Detect which cell encompasses the target text, then output its (X, Y) center coordinate. 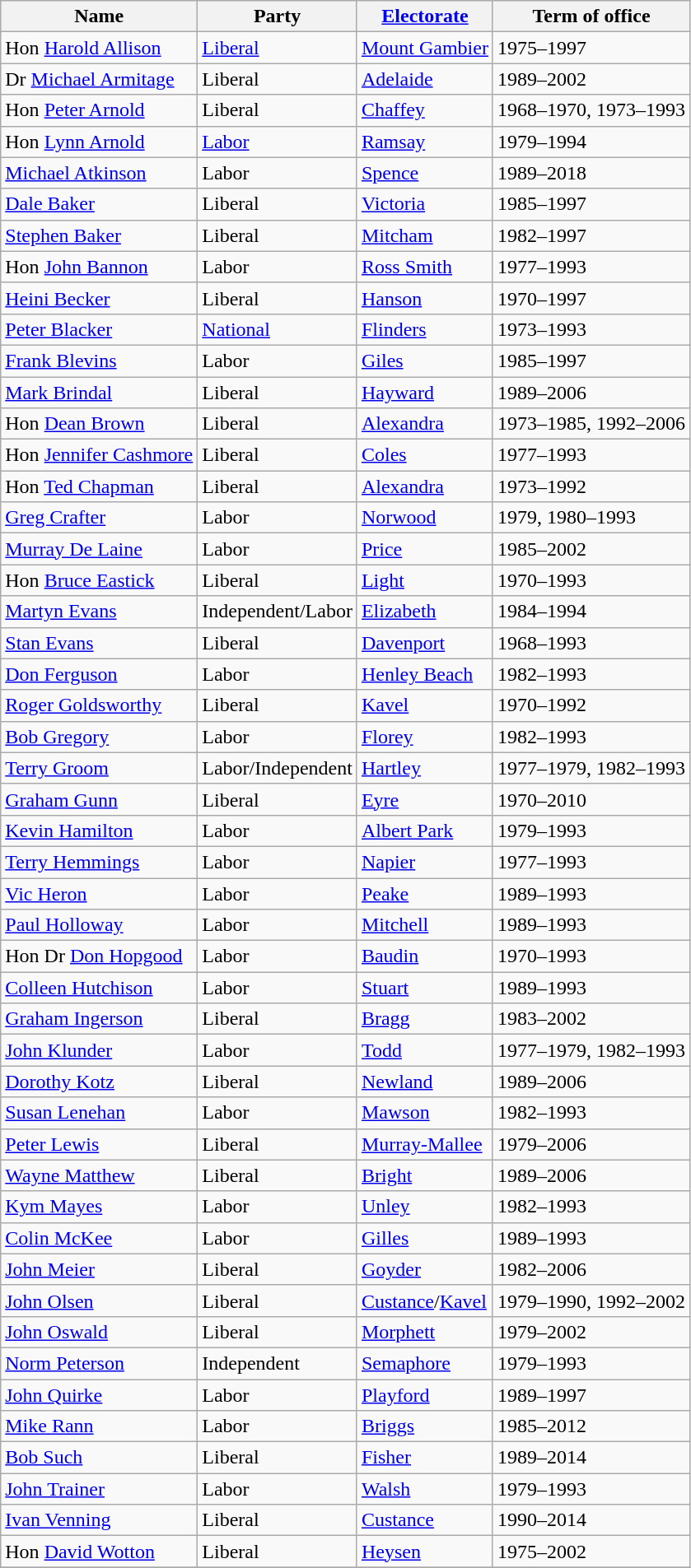
Peter Blacker (99, 329)
1982–1997 (591, 235)
Mark Brindal (99, 393)
John Quirke (99, 1395)
Hartley (425, 768)
Light (425, 580)
1975–1997 (591, 48)
Spence (425, 173)
1970–2010 (591, 799)
Name (99, 16)
Stephen Baker (99, 235)
Ramsay (425, 142)
Hon Bruce Eastick (99, 580)
Peake (425, 893)
Heysen (425, 1552)
Coles (425, 455)
Custance/Kavel (425, 1300)
Labor/Independent (278, 768)
1984–1994 (591, 612)
Semaphore (425, 1363)
1973–1985, 1992–2006 (591, 424)
1990–2014 (591, 1520)
1979, 1980–1993 (591, 518)
Graham Gunn (99, 799)
1989–2018 (591, 173)
Hon Harold Allison (99, 48)
Bragg (425, 1019)
Playford (425, 1395)
1973–1993 (591, 329)
Mount Gambier (425, 48)
Independent (278, 1363)
Independent/Labor (278, 612)
Kevin Hamilton (99, 831)
Hanson (425, 298)
Wayne Matthew (99, 1175)
Elizabeth (425, 612)
Terry Hemmings (99, 862)
Morphett (425, 1332)
1968–1970, 1973–1993 (591, 110)
1989–2002 (591, 79)
Hon David Wotton (99, 1552)
Dr Michael Armitage (99, 79)
Peter Lewis (99, 1144)
Hon Dean Brown (99, 424)
Colleen Hutchison (99, 988)
1970–1992 (591, 705)
Albert Park (425, 831)
1968–1993 (591, 643)
Term of office (591, 16)
Ivan Venning (99, 1520)
Eyre (425, 799)
Hon Jennifer Cashmore (99, 455)
Giles (425, 361)
1983–2002 (591, 1019)
Hon Peter Arnold (99, 110)
Victoria (425, 204)
Hon John Bannon (99, 267)
Baudin (425, 956)
John Olsen (99, 1300)
1985–2012 (591, 1426)
Don Ferguson (99, 674)
National (278, 329)
Dorothy Kotz (99, 1082)
Florey (425, 737)
Heini Becker (99, 298)
John Trainer (99, 1489)
1970–1997 (591, 298)
Kavel (425, 705)
Hon Dr Don Hopgood (99, 956)
Henley Beach (425, 674)
Davenport (425, 643)
Gilles (425, 1238)
Briggs (425, 1426)
1979–2006 (591, 1144)
Dale Baker (99, 204)
Vic Heron (99, 893)
Newland (425, 1082)
Frank Blevins (99, 361)
Hon Ted Chapman (99, 486)
Terry Groom (99, 768)
Murray-Mallee (425, 1144)
Norm Peterson (99, 1363)
Roger Goldsworthy (99, 705)
Martyn Evans (99, 612)
Price (425, 549)
Custance (425, 1520)
Colin McKee (99, 1238)
1985–2002 (591, 549)
Fisher (425, 1458)
1989–2014 (591, 1458)
Party (278, 16)
Stan Evans (99, 643)
Norwood (425, 518)
Hayward (425, 393)
Hon Lynn Arnold (99, 142)
Graham Ingerson (99, 1019)
Stuart (425, 988)
Flinders (425, 329)
Napier (425, 862)
1982–2006 (591, 1269)
Walsh (425, 1489)
Mike Rann (99, 1426)
Ross Smith (425, 267)
Bob Such (99, 1458)
John Klunder (99, 1050)
Mawson (425, 1113)
Adelaide (425, 79)
Mitcham (425, 235)
Chaffey (425, 110)
1989–1997 (591, 1395)
1973–1992 (591, 486)
Mitchell (425, 925)
1975–2002 (591, 1552)
Electorate (425, 16)
Bob Gregory (99, 737)
Bright (425, 1175)
1979–1990, 1992–2002 (591, 1300)
Susan Lenehan (99, 1113)
John Meier (99, 1269)
Goyder (425, 1269)
Michael Atkinson (99, 173)
Unley (425, 1207)
1979–2002 (591, 1332)
Paul Holloway (99, 925)
Murray De Laine (99, 549)
John Oswald (99, 1332)
1979–1994 (591, 142)
Kym Mayes (99, 1207)
Greg Crafter (99, 518)
Todd (425, 1050)
